Find where the given text appears and provide that cell's center as (x, y) coordinate. 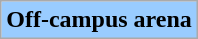
Off-campus arena (100, 20)
